Return the (x, y) coordinate for the center point of the cell that contains the specified text.  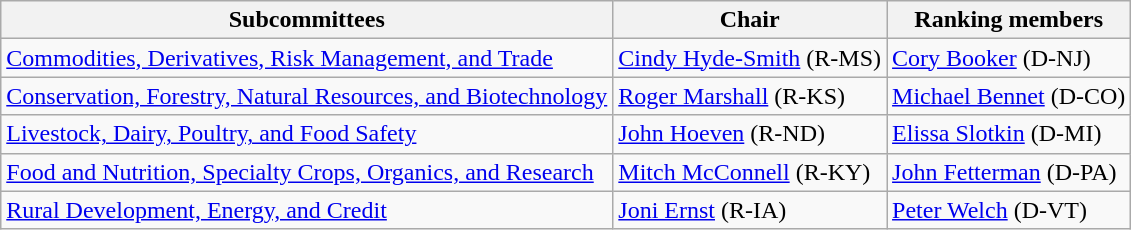
Food and Nutrition, Specialty Crops, Organics, and Research (307, 172)
Rural Development, Energy, and Credit (307, 210)
Chair (750, 20)
Subcommittees (307, 20)
Roger Marshall (R-KS) (750, 96)
Livestock, Dairy, Poultry, and Food Safety (307, 134)
Commodities, Derivatives, Risk Management, and Trade (307, 58)
Cory Booker (D-NJ) (1009, 58)
Ranking members (1009, 20)
Elissa Slotkin (D-MI) (1009, 134)
Mitch McConnell (R-KY) (750, 172)
Cindy Hyde-Smith (R-MS) (750, 58)
Conservation, Forestry, Natural Resources, and Biotechnology (307, 96)
Joni Ernst (R-IA) (750, 210)
Michael Bennet (D-CO) (1009, 96)
Peter Welch (D-VT) (1009, 210)
John Fetterman (D-PA) (1009, 172)
John Hoeven (R-ND) (750, 134)
